Return the [x, y] coordinate for the center point of the cell that contains the specified text.  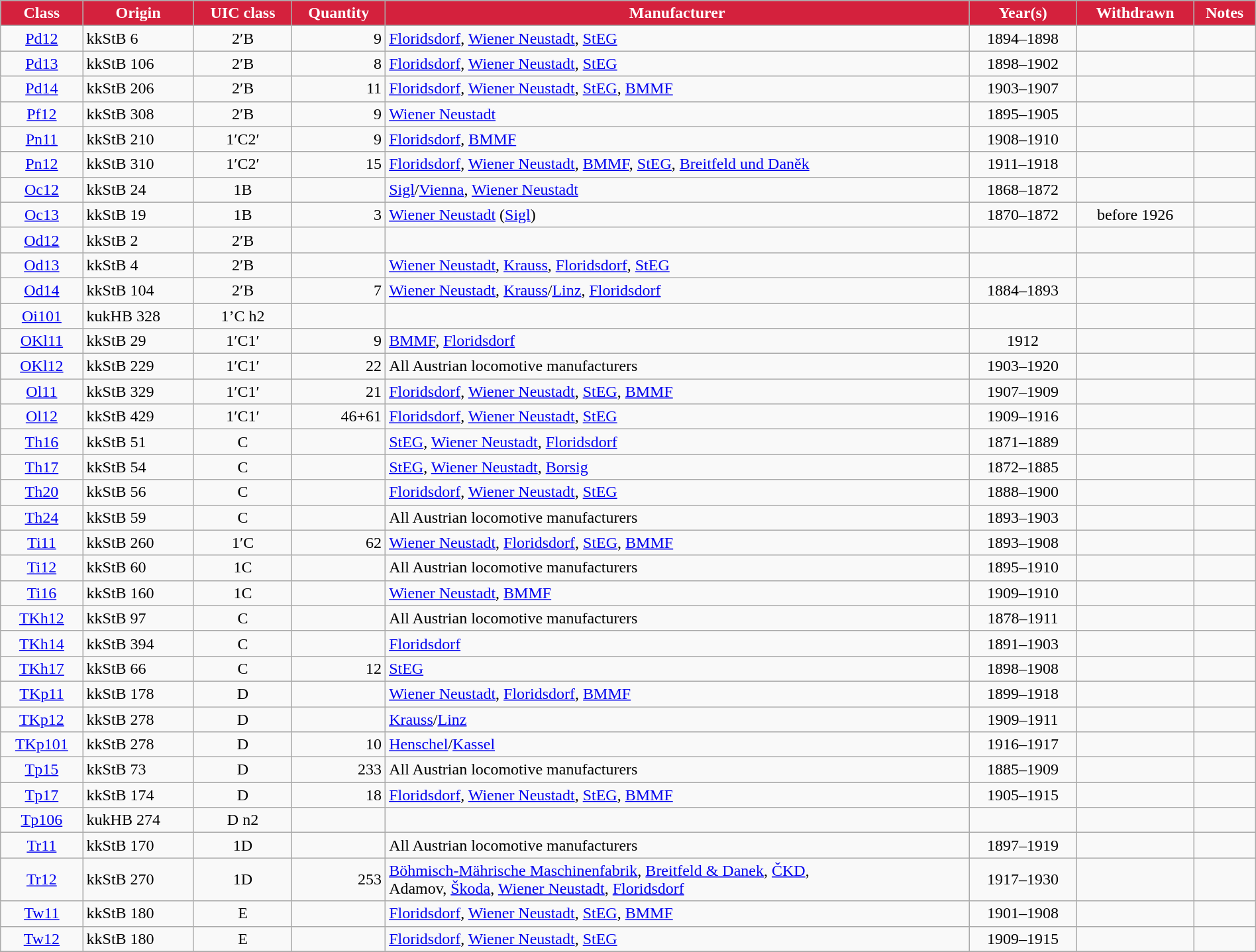
BMMF, Floridsdorf [677, 341]
Class [42, 13]
1909–1916 [1023, 417]
8 [339, 64]
1916–1917 [1023, 745]
TKh17 [42, 668]
Tw11 [42, 914]
1897–1919 [1023, 845]
1895–1905 [1023, 114]
Oc12 [42, 189]
Floridsdorf, Wiener Neustadt, BMMF, StEG, Breitfeld und Daněk [677, 164]
Quantity [339, 13]
1’C h2 [242, 316]
Wiener Neustadt [677, 114]
253 [339, 880]
kkStB 229 [138, 366]
kkStB 24 [138, 189]
Th16 [42, 442]
1905–1915 [1023, 795]
UIC class [242, 13]
62 [339, 543]
Year(s) [1023, 13]
kkStB 6 [138, 38]
kkStB 56 [138, 492]
Th20 [42, 492]
Floridsdorf, BMMF [677, 139]
Ol11 [42, 392]
kkStB 97 [138, 618]
kkStB 2 [138, 240]
Pd12 [42, 38]
Origin [138, 13]
OKl11 [42, 341]
1888–1900 [1023, 492]
Wiener Neustadt (Sigl) [677, 215]
Th24 [42, 517]
233 [339, 770]
OKl12 [42, 366]
kkStB 170 [138, 845]
Tw12 [42, 939]
Pd13 [42, 64]
Wiener Neustadt, Krauss/Linz, Floridsdorf [677, 290]
Tp17 [42, 795]
kkStB 19 [138, 215]
1917–1930 [1023, 880]
21 [339, 392]
1′C [242, 543]
StEG [677, 668]
kkStB 66 [138, 668]
kkStB 60 [138, 568]
kkStB 394 [138, 643]
1878–1911 [1023, 618]
kkStB 174 [138, 795]
TKp101 [42, 745]
1884–1893 [1023, 290]
1909–1915 [1023, 939]
StEG, Wiener Neustadt, Floridsdorf [677, 442]
46+61 [339, 417]
Tr12 [42, 880]
1899–1918 [1023, 694]
Oc13 [42, 215]
Pd14 [42, 89]
Ti12 [42, 568]
Krauss/Linz [677, 719]
kukHB 274 [138, 820]
kkStB 59 [138, 517]
1908–1910 [1023, 139]
Pn11 [42, 139]
1891–1903 [1023, 643]
1871–1889 [1023, 442]
1895–1910 [1023, 568]
1907–1909 [1023, 392]
Wiener Neustadt, Floridsdorf, BMMF [677, 694]
kkStB 29 [138, 341]
Sigl/Vienna, Wiener Neustadt [677, 189]
Tr11 [42, 845]
D n2 [242, 820]
3 [339, 215]
kkStB 329 [138, 392]
kkStB 260 [138, 543]
12 [339, 668]
1912 [1023, 341]
kkStB 160 [138, 593]
TKp12 [42, 719]
Od12 [42, 240]
Floridsdorf [677, 643]
Notes [1224, 13]
Wiener Neustadt, Floridsdorf, StEG, BMMF [677, 543]
1909–1910 [1023, 593]
Böhmisch-Mährische Maschinenfabrik, Breitfeld & Danek, ČKD, Adamov, Škoda, Wiener Neustadt, Floridsdorf [677, 880]
15 [339, 164]
1870–1872 [1023, 215]
Od13 [42, 265]
kkStB 308 [138, 114]
1903–1920 [1023, 366]
Pf12 [42, 114]
kkStB 178 [138, 694]
kkStB 270 [138, 880]
Henschel/Kassel [677, 745]
kkStB 104 [138, 290]
TKh12 [42, 618]
1893–1903 [1023, 517]
kukHB 328 [138, 316]
Manufacturer [677, 13]
1911–1918 [1023, 164]
7 [339, 290]
Ti11 [42, 543]
Tp15 [42, 770]
kkStB 310 [138, 164]
Ti16 [42, 593]
1903–1907 [1023, 89]
kkStB 206 [138, 89]
18 [339, 795]
Th17 [42, 467]
11 [339, 89]
1909–1911 [1023, 719]
kkStB 210 [138, 139]
before 1926 [1135, 215]
1893–1908 [1023, 543]
Od14 [42, 290]
Oi101 [42, 316]
kkStB 51 [138, 442]
Ol12 [42, 417]
1885–1909 [1023, 770]
kkStB 429 [138, 417]
Pn12 [42, 164]
1894–1898 [1023, 38]
kkStB 54 [138, 467]
10 [339, 745]
Tp106 [42, 820]
TKp11 [42, 694]
1872–1885 [1023, 467]
1898–1902 [1023, 64]
TKh14 [42, 643]
kkStB 106 [138, 64]
1898–1908 [1023, 668]
Wiener Neustadt, Krauss, Floridsdorf, StEG [677, 265]
1901–1908 [1023, 914]
kkStB 73 [138, 770]
StEG, Wiener Neustadt, Borsig [677, 467]
Wiener Neustadt, BMMF [677, 593]
Withdrawn [1135, 13]
1868–1872 [1023, 189]
kkStB 4 [138, 265]
22 [339, 366]
